Provide the [x, y] coordinate of the cell's center where the given text is located.  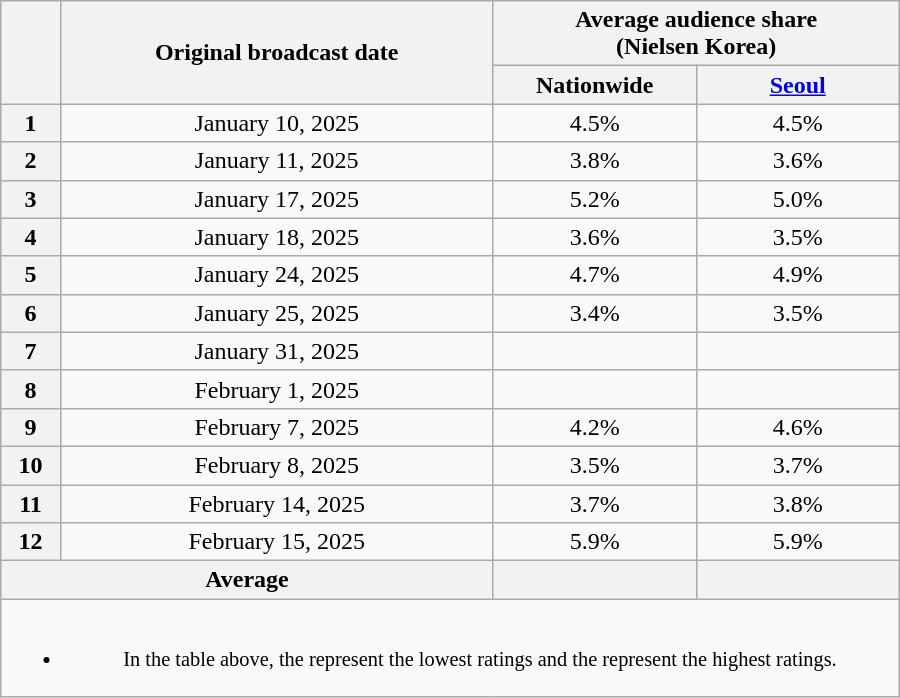
February 8, 2025 [276, 465]
January 31, 2025 [276, 351]
3 [31, 199]
4.6% [798, 427]
January 18, 2025 [276, 237]
Average [247, 580]
Seoul [798, 85]
7 [31, 351]
February 1, 2025 [276, 389]
February 15, 2025 [276, 542]
6 [31, 313]
4.9% [798, 275]
February 7, 2025 [276, 427]
2 [31, 161]
10 [31, 465]
January 24, 2025 [276, 275]
Nationwide [594, 85]
In the table above, the represent the lowest ratings and the represent the highest ratings. [450, 648]
5 [31, 275]
February 14, 2025 [276, 503]
4.2% [594, 427]
8 [31, 389]
3.4% [594, 313]
5.0% [798, 199]
11 [31, 503]
1 [31, 123]
9 [31, 427]
Original broadcast date [276, 52]
12 [31, 542]
January 10, 2025 [276, 123]
Average audience share(Nielsen Korea) [696, 34]
January 25, 2025 [276, 313]
4.7% [594, 275]
5.2% [594, 199]
4 [31, 237]
January 17, 2025 [276, 199]
January 11, 2025 [276, 161]
